Pinpoint the cell where the given text exists, returning its (X, Y) midpoint coordinate. 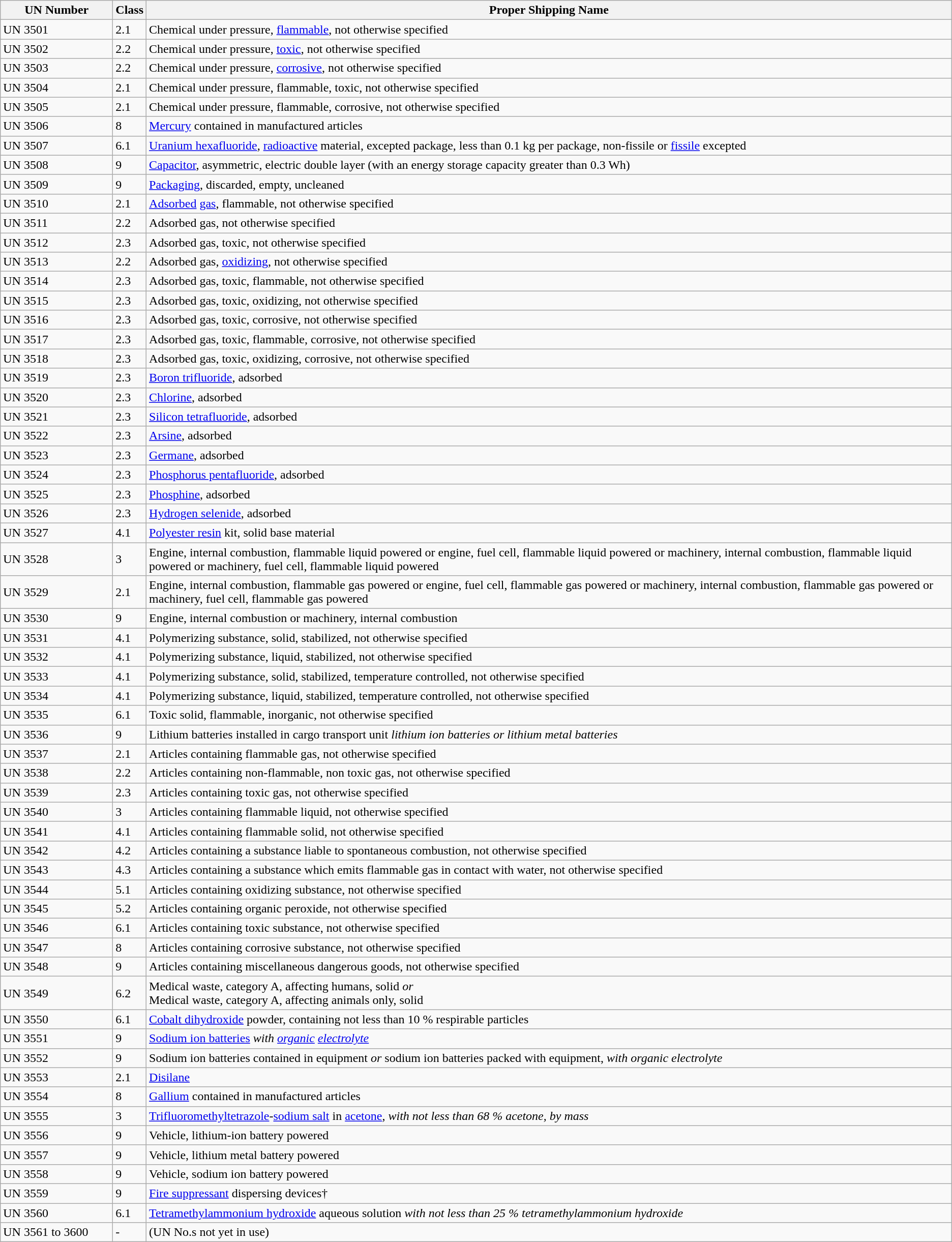
UN 3555 (57, 1116)
Hydrogen selenide, adsorbed (549, 513)
UN 3549 (57, 993)
UN 3556 (57, 1135)
UN 3542 (57, 850)
UN 3511 (57, 223)
Polymerizing substance, liquid, stabilized, not otherwise specified (549, 657)
Chemical under pressure, flammable, corrosive, not otherwise specified (549, 107)
UN 3512 (57, 243)
Adsorbed gas, toxic, not otherwise specified (549, 243)
Polymerizing substance, solid, stabilized, temperature controlled, not otherwise specified (549, 676)
Packaging, discarded, empty, uncleaned (549, 184)
UN 3522 (57, 436)
Uranium hexafluoride, radioactive material, excepted package, less than 0.1 kg per package, non-fissile or fissile excepted (549, 145)
Articles containing toxic gas, not otherwise specified (549, 792)
UN 3508 (57, 165)
Cobalt dihydroxide powder, containing not less than 10 % respirable particles (549, 1019)
UN 3534 (57, 696)
Adsorbed gas, toxic, oxidizing, corrosive, not otherwise specified (549, 359)
Germane, adsorbed (549, 455)
Articles containing corrosive substance, not otherwise specified (549, 948)
Articles containing a substance liable to spontaneous combustion, not otherwise specified (549, 850)
UN 3548 (57, 967)
UN 3533 (57, 676)
Polymerizing substance, solid, stabilized, not otherwise specified (549, 638)
Articles containing miscellaneous dangerous goods, not otherwise specified (549, 967)
Polymerizing substance, liquid, stabilized, temperature controlled, not otherwise specified (549, 696)
UN 3502 (57, 49)
5.1 (130, 890)
UN 3531 (57, 638)
UN 3526 (57, 513)
Mercury contained in manufactured articles (549, 126)
Phosphine, adsorbed (549, 494)
Toxic solid, flammable, inorganic, not otherwise specified (549, 715)
UN 3547 (57, 948)
Phosphorus pentafluoride, adsorbed (549, 475)
UN 3535 (57, 715)
UN 3519 (57, 378)
UN 3524 (57, 475)
Articles containing organic peroxide, not otherwise specified (549, 909)
Articles containing toxic substance, not otherwise specified (549, 928)
UN 3541 (57, 831)
UN 3501 (57, 29)
Proper Shipping Name (549, 10)
UN 3517 (57, 339)
Articles containing a substance which emits flammable gas in contact with water, not otherwise specified (549, 870)
Capacitor, asymmetric, electric double layer (with an energy storage capacity greater than 0.3 Wh) (549, 165)
UN 3529 (57, 592)
UN 3559 (57, 1193)
Chemical under pressure, flammable, not otherwise specified (549, 29)
Adsorbed gas, flammable, not otherwise specified (549, 203)
UN 3504 (57, 87)
Articles containing non-flammable, non toxic gas, not otherwise specified (549, 773)
UN 3514 (57, 281)
UN 3553 (57, 1077)
UN 3532 (57, 657)
UN 3520 (57, 397)
UN 3543 (57, 870)
Disilane (549, 1077)
Tetramethylammonium hydroxide aqueous solution with not less than 25 % tetramethylammonium hydroxide (549, 1213)
UN 3537 (57, 754)
UN 3513 (57, 262)
Chemical under pressure, flammable, toxic, not otherwise specified (549, 87)
UN 3510 (57, 203)
Arsine, adsorbed (549, 436)
Gallium contained in manufactured articles (549, 1097)
Articles containing oxidizing substance, not otherwise specified (549, 890)
Vehicle, lithium-ion battery powered (549, 1135)
Class (130, 10)
UN 3527 (57, 533)
UN 3544 (57, 890)
Articles containing flammable gas, not otherwise specified (549, 754)
Lithium batteries installed in cargo transport unit lithium ion batteries or lithium metal batteries (549, 734)
UN 3509 (57, 184)
UN 3560 (57, 1213)
UN 3550 (57, 1019)
Chemical under pressure, toxic, not otherwise specified (549, 49)
UN 3554 (57, 1097)
(UN No.s not yet in use) (549, 1232)
Engine, internal combustion or machinery, internal combustion (549, 618)
Sodium ion batteries with organic electrolyte (549, 1039)
UN 3552 (57, 1058)
- (130, 1232)
Adsorbed gas, toxic, flammable, corrosive, not otherwise specified (549, 339)
Adsorbed gas, toxic, oxidizing, not otherwise specified (549, 301)
Articles containing flammable solid, not otherwise specified (549, 831)
UN 3521 (57, 417)
UN 3545 (57, 909)
Chlorine, adsorbed (549, 397)
UN 3540 (57, 812)
UN 3538 (57, 773)
UN 3530 (57, 618)
Vehicle, lithium metal battery powered (549, 1155)
UN 3539 (57, 792)
UN 3536 (57, 734)
UN 3507 (57, 145)
5.2 (130, 909)
Adsorbed gas, toxic, flammable, not otherwise specified (549, 281)
UN 3528 (57, 558)
Adsorbed gas, oxidizing, not otherwise specified (549, 262)
Trifluoromethyltetrazole-sodium salt in acetone, with not less than 68 % acetone, by mass (549, 1116)
Vehicle, sodium ion battery powered (549, 1174)
UN 3516 (57, 320)
UN 3551 (57, 1039)
Chemical under pressure, corrosive, not otherwise specified (549, 68)
UN 3558 (57, 1174)
UN 3561 to 3600 (57, 1232)
Adsorbed gas, not otherwise specified (549, 223)
Adsorbed gas, toxic, corrosive, not otherwise specified (549, 320)
UN 3515 (57, 301)
UN 3506 (57, 126)
6.2 (130, 993)
4.3 (130, 870)
UN 3518 (57, 359)
UN 3505 (57, 107)
Polyester resin kit, solid base material (549, 533)
Silicon tetrafluoride, adsorbed (549, 417)
Fire suppressant dispersing devices† (549, 1193)
UN 3525 (57, 494)
UN Number (57, 10)
Sodium ion batteries contained in equipment or sodium ion batteries packed with equipment, with organic electrolyte (549, 1058)
UN 3503 (57, 68)
UN 3546 (57, 928)
Boron trifluoride, adsorbed (549, 378)
Medical waste, category A, affecting humans, solid orMedical waste, category A, affecting animals only, solid (549, 993)
Articles containing flammable liquid, not otherwise specified (549, 812)
4.2 (130, 850)
UN 3557 (57, 1155)
UN 3523 (57, 455)
